Determine the (X, Y) coordinate at the center of the cell enclosing the given text.  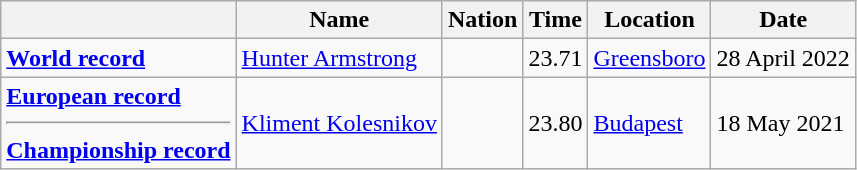
Greensboro (650, 58)
28 April 2022 (783, 58)
Kliment Kolesnikov (339, 123)
23.71 (556, 58)
18 May 2021 (783, 123)
Time (556, 20)
European recordChampionship record (118, 123)
Nation (482, 20)
Budapest (650, 123)
23.80 (556, 123)
Date (783, 20)
Hunter Armstrong (339, 58)
Location (650, 20)
Name (339, 20)
World record (118, 58)
